Return the [x, y] coordinate for the center point of the cell that contains the specified text.  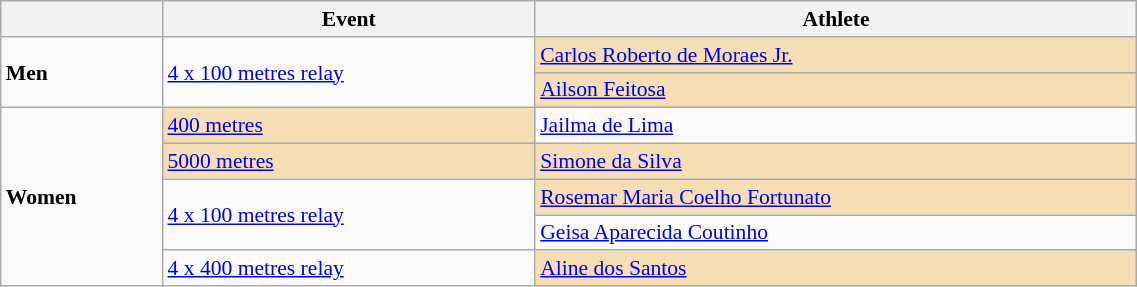
Men [82, 72]
Women [82, 197]
Athlete [836, 19]
Carlos Roberto de Moraes Jr. [836, 55]
Geisa Aparecida Coutinho [836, 233]
Aline dos Santos [836, 269]
Event [348, 19]
Rosemar Maria Coelho Fortunato [836, 197]
Jailma de Lima [836, 126]
Simone da Silva [836, 162]
5000 metres [348, 162]
Ailson Feitosa [836, 90]
400 metres [348, 126]
4 x 400 metres relay [348, 269]
